From the cell containing the given text, extract its center point as [x, y] coordinate. 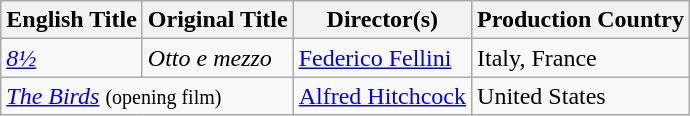
Alfred Hitchcock [382, 96]
The Birds (opening film) [147, 96]
Otto e mezzo [218, 58]
Italy, France [581, 58]
8½ [72, 58]
United States [581, 96]
Director(s) [382, 20]
Original Title [218, 20]
English Title [72, 20]
Production Country [581, 20]
Federico Fellini [382, 58]
